Identify which cell holds the provided text, then report its (X, Y) central coordinate. 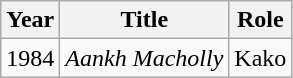
Kako (260, 58)
1984 (30, 58)
Title (144, 20)
Aankh Macholly (144, 58)
Role (260, 20)
Year (30, 20)
